Scan for the cell matching the given text and deliver its (X, Y) coordinate at center. 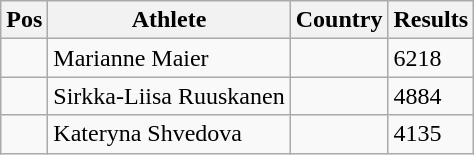
Sirkka-Liisa Ruuskanen (169, 96)
4135 (431, 134)
Athlete (169, 20)
6218 (431, 58)
Marianne Maier (169, 58)
Country (339, 20)
Pos (24, 20)
4884 (431, 96)
Kateryna Shvedova (169, 134)
Results (431, 20)
